Capture the cell that displays the provided text and extract its (X, Y) central coordinate. 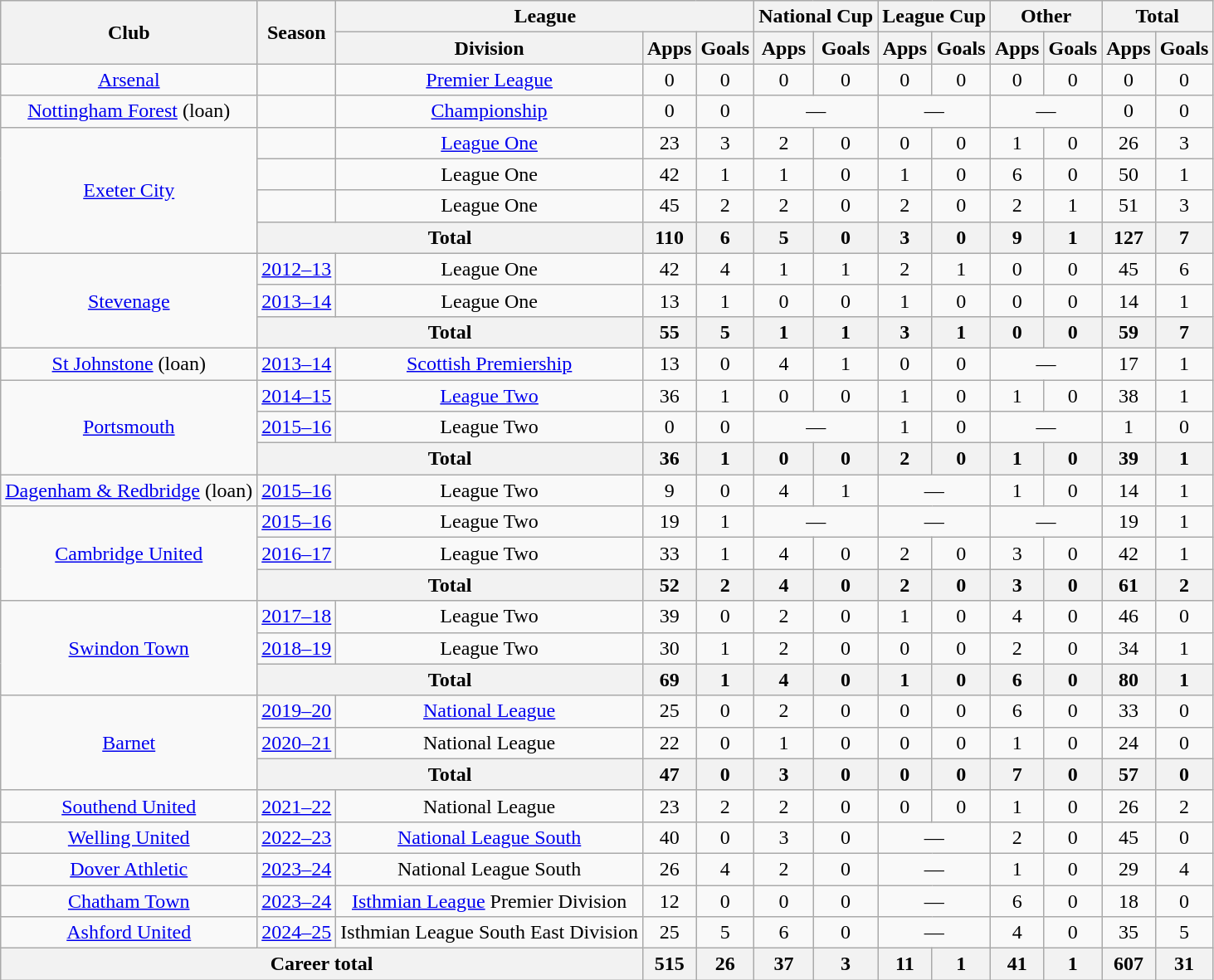
2014–15 (297, 396)
Season (297, 32)
47 (669, 774)
17 (1129, 363)
80 (1129, 680)
Dover Athletic (129, 869)
110 (669, 237)
40 (669, 837)
Portsmouth (129, 427)
2017–18 (297, 617)
National Cup (817, 17)
Exeter City (129, 190)
29 (1129, 869)
38 (1129, 396)
35 (1129, 933)
2021–22 (297, 806)
Chatham Town (129, 900)
11 (904, 964)
Southend United (129, 806)
St Johnstone (loan) (129, 363)
Premier League (490, 80)
12 (669, 900)
2022–23 (297, 837)
Isthmian League South East Division (490, 933)
Isthmian League Premier Division (490, 900)
Cambridge United (129, 553)
52 (669, 585)
Ashford United (129, 933)
127 (1129, 237)
2020–21 (297, 743)
59 (1129, 332)
Other (1046, 17)
515 (669, 964)
24 (1129, 743)
51 (1129, 206)
Welling United (129, 837)
Stevenage (129, 300)
50 (1129, 174)
Scottish Premiership (490, 363)
34 (1129, 648)
Club (129, 32)
61 (1129, 585)
League Cup (934, 17)
Barnet (129, 743)
2016–17 (297, 553)
69 (669, 680)
Career total (322, 964)
Championship (490, 111)
607 (1129, 964)
2024–25 (297, 933)
2012–13 (297, 269)
Division (490, 48)
2019–20 (297, 711)
55 (669, 332)
Swindon Town (129, 648)
37 (784, 964)
41 (1017, 964)
30 (669, 648)
57 (1129, 774)
2018–19 (297, 648)
Nottingham Forest (loan) (129, 111)
31 (1184, 964)
Arsenal (129, 80)
46 (1129, 617)
League (545, 17)
18 (1129, 900)
Dagenham & Redbridge (loan) (129, 490)
22 (669, 743)
